Identify which cell holds the provided text, then report its [x, y] central coordinate. 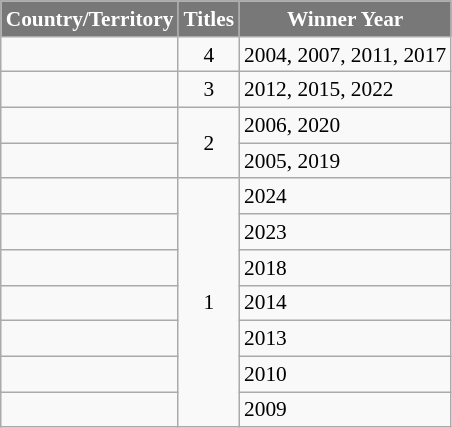
4 [208, 55]
2013 [345, 339]
2024 [345, 197]
2014 [345, 303]
Country/Territory [90, 19]
3 [208, 90]
1 [208, 304]
2012, 2015, 2022 [345, 90]
2006, 2020 [345, 126]
2023 [345, 232]
2005, 2019 [345, 161]
2004, 2007, 2011, 2017 [345, 55]
2010 [345, 374]
Titles [208, 19]
2018 [345, 268]
2 [208, 144]
Winner Year [345, 19]
2009 [345, 410]
